For the text-containing cell, return its midpoint in [x, y] coordinate format. 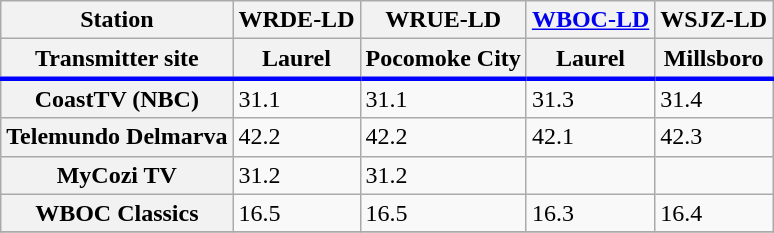
WSJZ-LD [714, 20]
WRUE-LD [443, 20]
MyCozi TV [117, 175]
31.3 [590, 98]
WBOC Classics [117, 213]
16.3 [590, 213]
Telemundo Delmarva [117, 137]
Transmitter site [117, 59]
CoastTV (NBC) [117, 98]
Millsboro [714, 59]
31.4 [714, 98]
16.4 [714, 213]
42.3 [714, 137]
42.1 [590, 137]
Station [117, 20]
WRDE-LD [296, 20]
Pocomoke City [443, 59]
WBOC-LD [590, 20]
